Output the (x, y) coordinate of the center of the cell containing the given text.  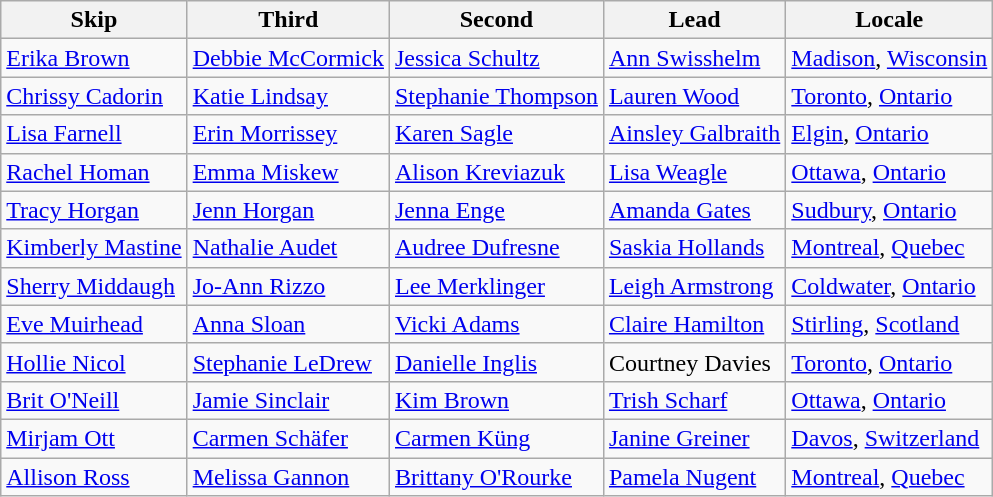
Hollie Nicol (94, 362)
Trish Scharf (694, 400)
Audree Dufresne (496, 248)
Anna Sloan (288, 324)
Chrissy Cadorin (94, 96)
Lisa Farnell (94, 134)
Lead (694, 20)
Davos, Switzerland (890, 438)
Courtney Davies (694, 362)
Vicki Adams (496, 324)
Alison Kreviazuk (496, 172)
Jenna Enge (496, 210)
Allison Ross (94, 477)
Emma Miskew (288, 172)
Brit O'Neill (94, 400)
Claire Hamilton (694, 324)
Lauren Wood (694, 96)
Ainsley Galbraith (694, 134)
Erin Morrissey (288, 134)
Nathalie Audet (288, 248)
Brittany O'Rourke (496, 477)
Danielle Inglis (496, 362)
Carmen Küng (496, 438)
Second (496, 20)
Skip (94, 20)
Eve Muirhead (94, 324)
Third (288, 20)
Erika Brown (94, 58)
Jamie Sinclair (288, 400)
Sudbury, Ontario (890, 210)
Saskia Hollands (694, 248)
Lee Merklinger (496, 286)
Ann Swisshelm (694, 58)
Sherry Middaugh (94, 286)
Stirling, Scotland (890, 324)
Rachel Homan (94, 172)
Janine Greiner (694, 438)
Mirjam Ott (94, 438)
Kim Brown (496, 400)
Stephanie LeDrew (288, 362)
Jenn Horgan (288, 210)
Debbie McCormick (288, 58)
Jo-Ann Rizzo (288, 286)
Melissa Gannon (288, 477)
Jessica Schultz (496, 58)
Pamela Nugent (694, 477)
Stephanie Thompson (496, 96)
Locale (890, 20)
Carmen Schäfer (288, 438)
Katie Lindsay (288, 96)
Lisa Weagle (694, 172)
Elgin, Ontario (890, 134)
Coldwater, Ontario (890, 286)
Leigh Armstrong (694, 286)
Madison, Wisconsin (890, 58)
Karen Sagle (496, 134)
Kimberly Mastine (94, 248)
Tracy Horgan (94, 210)
Amanda Gates (694, 210)
